Determine the [x, y] coordinate at the center of the cell enclosing the given text.  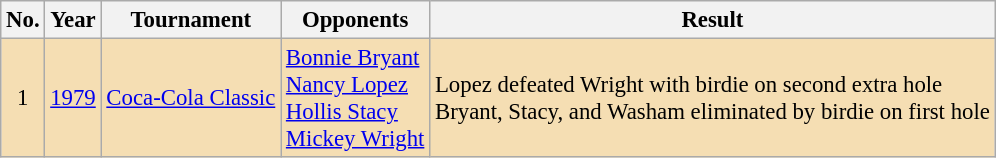
Result [713, 20]
Coca-Cola Classic [191, 98]
Year [73, 20]
Tournament [191, 20]
Opponents [356, 20]
No. [23, 20]
Bonnie Bryant Nancy Lopez Hollis Stacy Mickey Wright [356, 98]
1 [23, 98]
Lopez defeated Wright with birdie on second extra holeBryant, Stacy, and Washam eliminated by birdie on first hole [713, 98]
1979 [73, 98]
